From the cell containing the given text, extract its center point as [X, Y] coordinate. 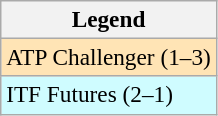
ATP Challenger (1–3) [108, 57]
Legend [108, 19]
ITF Futures (2–1) [108, 95]
